Pinpoint the cell where the given text exists, returning its (X, Y) midpoint coordinate. 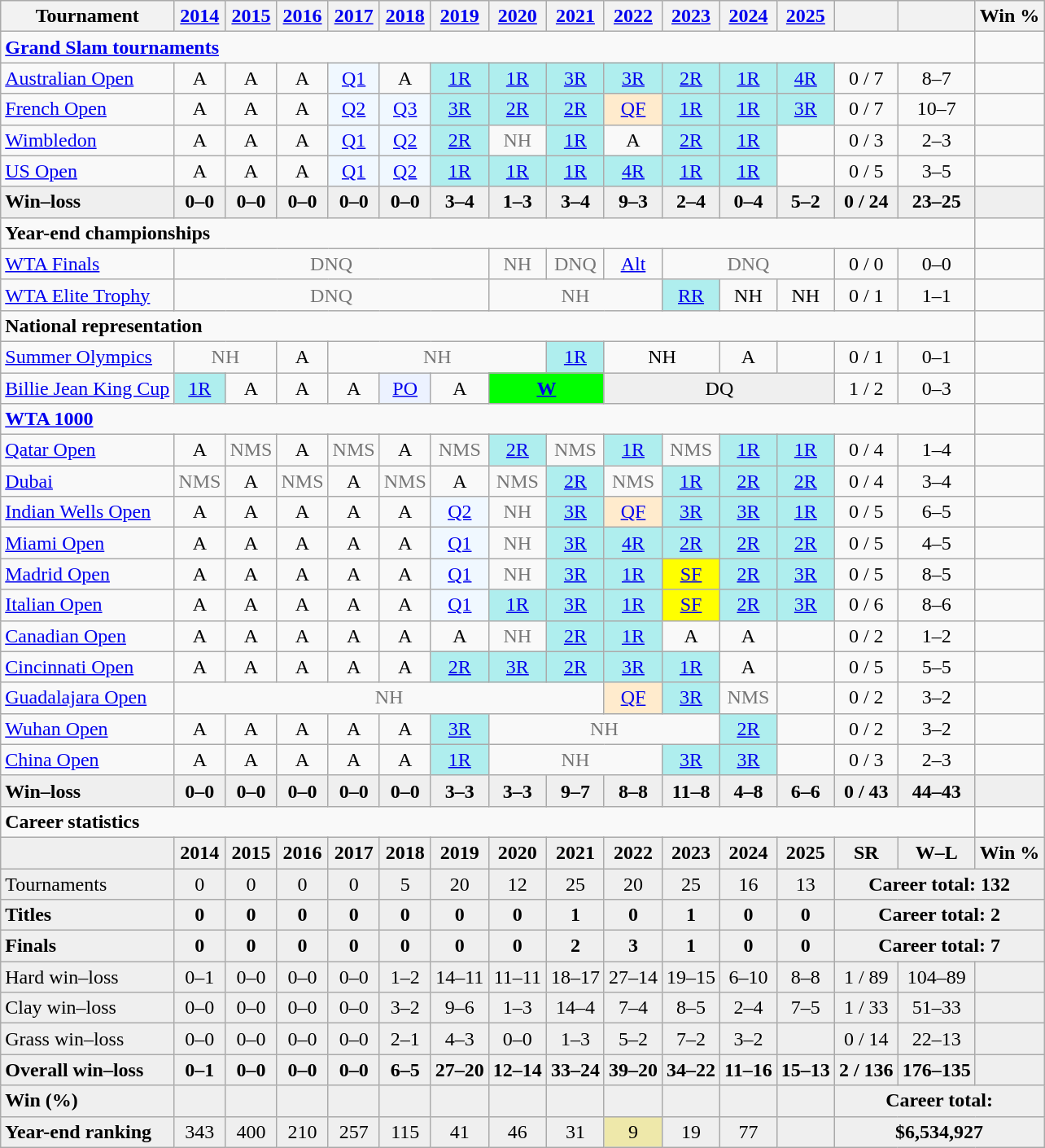
343 (200, 1132)
46 (518, 1132)
7–2 (692, 1039)
Career statistics (488, 822)
1–4 (936, 450)
French Open (88, 109)
Year-end ranking (88, 1132)
39–20 (633, 1070)
Miami Open (88, 543)
Billie Jean King Cup (88, 388)
Summer Olympics (88, 357)
10–7 (936, 109)
14–4 (575, 1008)
176–135 (936, 1070)
Alt (633, 264)
Tournament (88, 16)
0 / 43 (866, 791)
4–3 (459, 1039)
9–3 (633, 202)
Q3 (405, 109)
12–14 (518, 1070)
RR (692, 295)
15–13 (806, 1070)
1–1 (936, 295)
Indian Wells Open (88, 512)
33–24 (575, 1070)
5–5 (936, 667)
Wuhan Open (88, 729)
China Open (88, 760)
1 / 89 (866, 977)
Career total: 132 (939, 883)
0 / 24 (866, 202)
27–14 (633, 977)
WTA Elite Trophy (88, 295)
7–4 (633, 1008)
9–6 (459, 1008)
11–16 (749, 1070)
44–43 (936, 791)
Year-end championships (488, 233)
0 / 6 (866, 605)
Grand Slam tournaments (488, 47)
51–33 (936, 1008)
115 (405, 1132)
W (546, 388)
8–7 (936, 78)
Madrid Open (88, 574)
19–15 (692, 977)
12 (518, 883)
0–4 (749, 202)
4–5 (936, 543)
0 / 14 (866, 1039)
11–11 (518, 977)
Italian Open (88, 605)
Career total: 2 (939, 915)
1 / 2 (866, 388)
0–3 (936, 388)
9–7 (575, 791)
Overall win–loss (88, 1070)
400 (251, 1132)
Hard win–loss (88, 977)
210 (303, 1132)
Grass win–loss (88, 1039)
3 (633, 946)
11–8 (692, 791)
0 / 0 (866, 264)
41 (459, 1132)
7–5 (806, 1008)
2 (575, 946)
23–25 (936, 202)
4–8 (749, 791)
Guadalajara Open (88, 698)
Career total: (939, 1101)
Titles (88, 915)
SR (866, 852)
5 (405, 883)
WTA Finals (88, 264)
Win (%) (88, 1101)
$6,534,927 (939, 1132)
Australian Open (88, 78)
2–1 (405, 1039)
Canadian Open (88, 636)
31 (575, 1132)
Cincinnati Open (88, 667)
WTA 1000 (488, 419)
13 (806, 883)
2 / 136 (866, 1070)
18–17 (575, 977)
14–11 (459, 977)
W–L (936, 852)
Career total: 7 (939, 946)
19 (692, 1132)
US Open (88, 171)
1 / 33 (866, 1008)
PO (405, 388)
34–22 (692, 1070)
3–5 (936, 171)
9 (633, 1132)
104–89 (936, 977)
Wimbledon (88, 140)
8–6 (936, 605)
National representation (488, 326)
Finals (88, 946)
6–6 (806, 791)
77 (749, 1132)
Dubai (88, 481)
DQ (719, 388)
27–20 (459, 1070)
Qatar Open (88, 450)
16 (749, 883)
257 (353, 1132)
6–10 (749, 977)
Tournaments (88, 883)
22–13 (936, 1039)
Clay win–loss (88, 1008)
